Determine the (X, Y) coordinate at the center of the cell enclosing the given text.  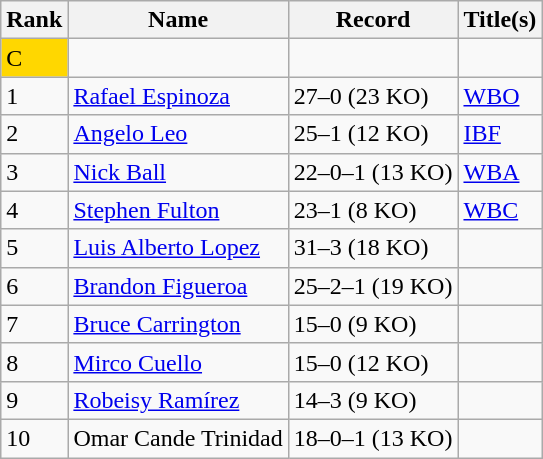
14–3 (9 KO) (373, 400)
25–1 (12 KO) (373, 134)
2 (34, 134)
8 (34, 362)
Luis Alberto Lopez (178, 248)
10 (34, 438)
Angelo Leo (178, 134)
Rafael Espinoza (178, 96)
Bruce Carrington (178, 324)
Name (178, 20)
15–0 (9 KO) (373, 324)
3 (34, 172)
9 (34, 400)
C (34, 58)
WBO (500, 96)
WBC (500, 210)
Record (373, 20)
31–3 (18 KO) (373, 248)
6 (34, 286)
IBF (500, 134)
18–0–1 (13 KO) (373, 438)
1 (34, 96)
22–0–1 (13 KO) (373, 172)
15–0 (12 KO) (373, 362)
23–1 (8 KO) (373, 210)
4 (34, 210)
Omar Cande Trinidad (178, 438)
7 (34, 324)
Stephen Fulton (178, 210)
Title(s) (500, 20)
Robeisy Ramírez (178, 400)
WBA (500, 172)
Mirco Cuello (178, 362)
Brandon Figueroa (178, 286)
27–0 (23 KO) (373, 96)
Rank (34, 20)
5 (34, 248)
25–2–1 (19 KO) (373, 286)
Nick Ball (178, 172)
